Search for the cell housing the specified text and yield its (X, Y) center coordinate. 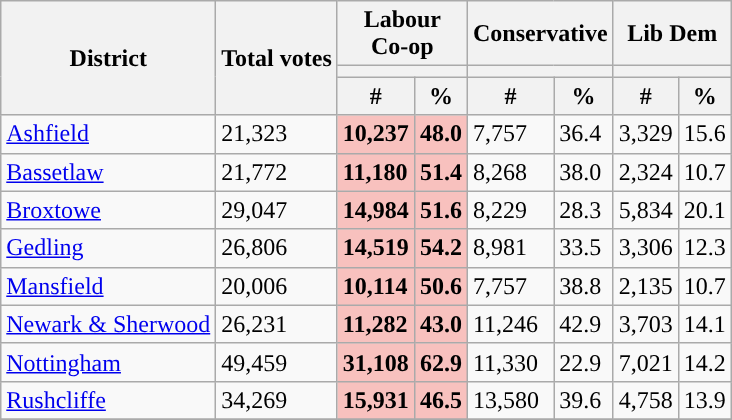
62.9 (440, 362)
14.1 (704, 324)
11,282 (376, 324)
48.0 (440, 134)
11,330 (510, 362)
7,021 (646, 362)
Conservative (540, 34)
51.6 (440, 210)
46.5 (440, 400)
34,269 (277, 400)
4,758 (646, 400)
51.4 (440, 172)
39.6 (584, 400)
13.9 (704, 400)
Gedling (108, 248)
Total votes (277, 58)
26,231 (277, 324)
3,703 (646, 324)
10,114 (376, 286)
36.4 (584, 134)
20,006 (277, 286)
Lib Dem (672, 34)
Mansfield (108, 286)
14,984 (376, 210)
21,323 (277, 134)
14.2 (704, 362)
50.6 (440, 286)
Bassetlaw (108, 172)
11,180 (376, 172)
8,229 (510, 210)
54.2 (440, 248)
43.0 (440, 324)
3,329 (646, 134)
12.3 (704, 248)
21,772 (277, 172)
38.8 (584, 286)
22.9 (584, 362)
20.1 (704, 210)
28.3 (584, 210)
Rushcliffe (108, 400)
District (108, 58)
33.5 (584, 248)
29,047 (277, 210)
2,135 (646, 286)
8,981 (510, 248)
8,268 (510, 172)
14,519 (376, 248)
42.9 (584, 324)
3,306 (646, 248)
Newark & Sherwood (108, 324)
49,459 (277, 362)
13,580 (510, 400)
Broxtowe (108, 210)
38.0 (584, 172)
2,324 (646, 172)
11,246 (510, 324)
LabourCo-op (402, 34)
10,237 (376, 134)
26,806 (277, 248)
Nottingham (108, 362)
31,108 (376, 362)
Ashfield (108, 134)
5,834 (646, 210)
15,931 (376, 400)
15.6 (704, 134)
